Return the (x, y) coordinate for the center point of the cell that contains the specified text.  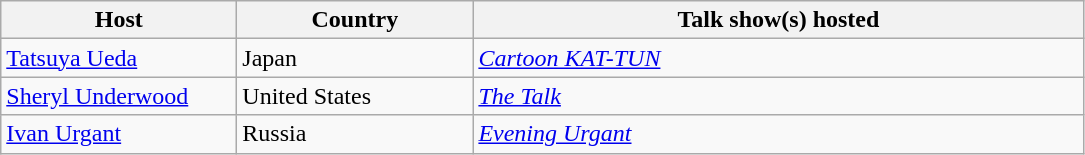
Sheryl Underwood (119, 96)
Tatsuya Ueda (119, 58)
The Talk (778, 96)
Evening Urgant (778, 134)
United States (355, 96)
Host (119, 20)
Talk show(s) hosted (778, 20)
Japan (355, 58)
Cartoon KAT-TUN (778, 58)
Russia (355, 134)
Country (355, 20)
Ivan Urgant (119, 134)
